Pinpoint the cell where the given text exists, returning its [X, Y] midpoint coordinate. 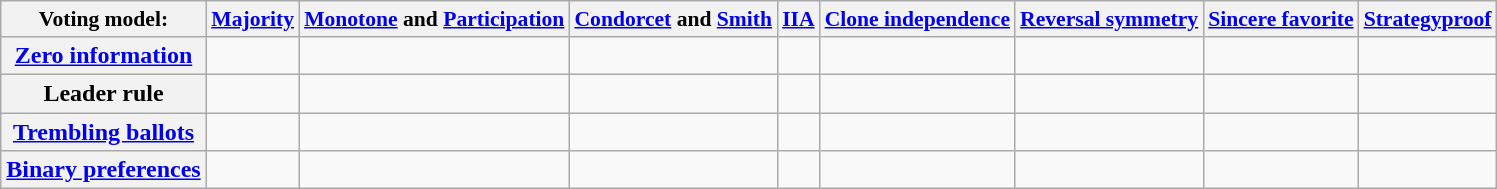
Reversal symmetry [1109, 19]
Voting model: [104, 19]
Zero information [104, 55]
Monotone and Participation [434, 19]
Binary preferences [104, 170]
Trembling ballots [104, 131]
IIA [798, 19]
Condorcet and Smith [673, 19]
Majority [252, 19]
Leader rule [104, 93]
Clone independence [918, 19]
Strategyproof [1428, 19]
Sincere favorite [1280, 19]
